Search for the cell housing the specified text and yield its (x, y) center coordinate. 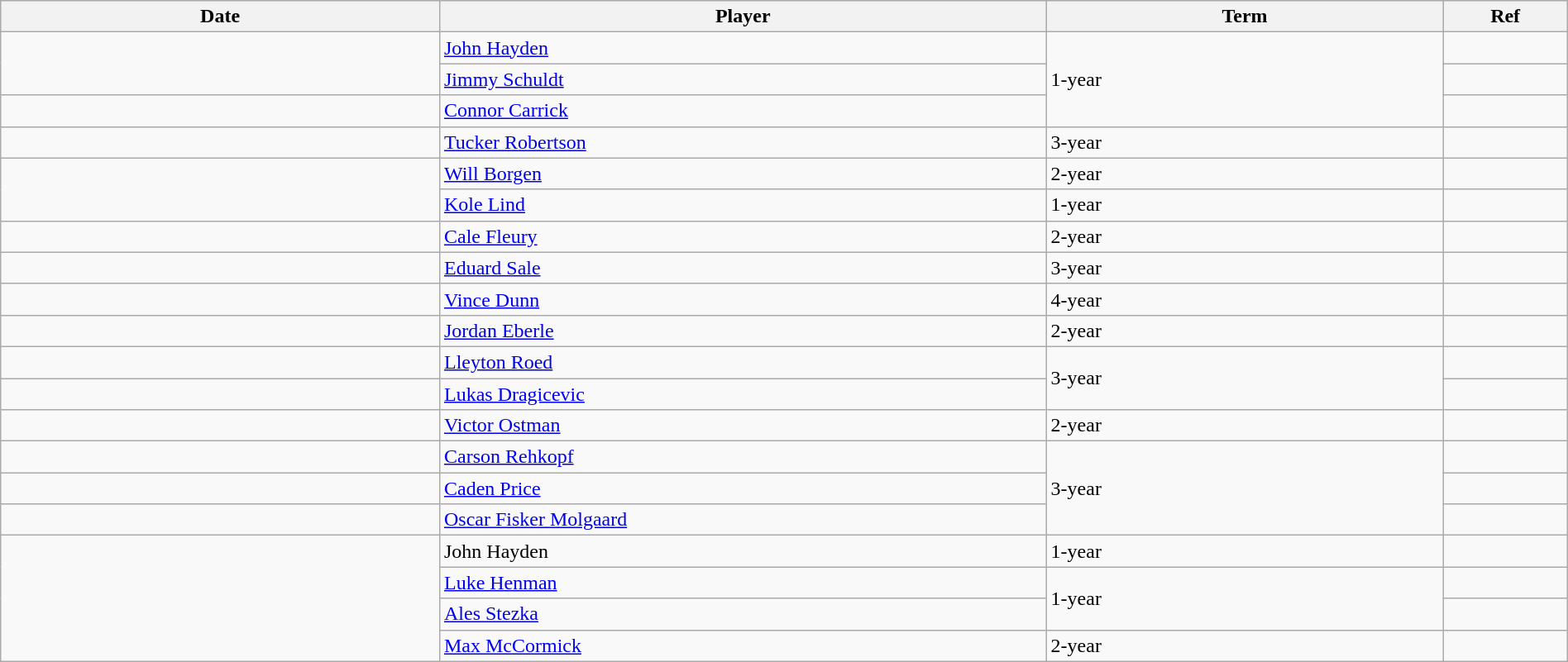
Kole Lind (743, 205)
Cale Fleury (743, 236)
Ales Stezka (743, 614)
Oscar Fisker Molgaard (743, 520)
Connor Carrick (743, 111)
Ref (1505, 17)
4-year (1245, 299)
Victor Ostman (743, 426)
Luke Henman (743, 583)
Lukas Dragicevic (743, 394)
Player (743, 17)
Tucker Robertson (743, 142)
Jimmy Schuldt (743, 79)
Caden Price (743, 488)
Eduard Sale (743, 268)
Vince Dunn (743, 299)
Date (220, 17)
Carson Rehkopf (743, 457)
Jordan Eberle (743, 331)
Max McCormick (743, 645)
Will Borgen (743, 174)
Term (1245, 17)
Lleyton Roed (743, 362)
